Determine the (x, y) coordinate at the center of the cell enclosing the given text.  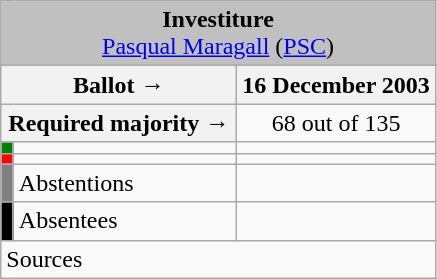
Sources (218, 259)
68 out of 135 (336, 123)
Required majority → (119, 123)
Abstentions (125, 183)
Absentees (125, 221)
16 December 2003 (336, 85)
InvestiturePasqual Maragall (PSC) (218, 34)
Ballot → (119, 85)
